Capture the cell that displays the provided text and extract its [x, y] central coordinate. 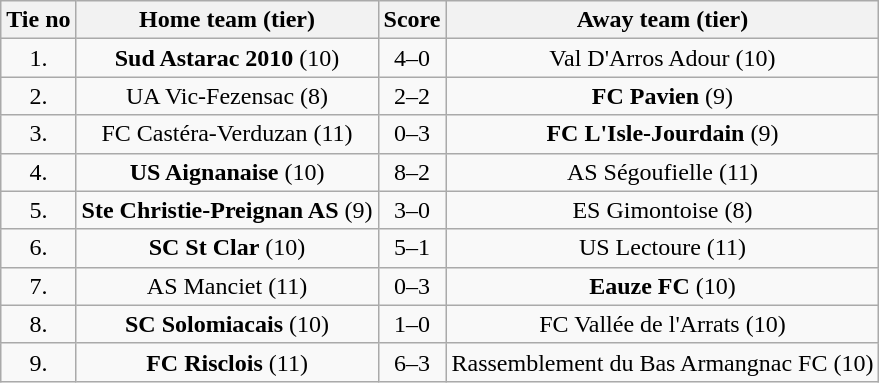
FC Castéra-Verduzan (11) [227, 134]
Eauze FC (10) [662, 286]
2–2 [412, 96]
Val D'Arros Adour (10) [662, 58]
Ste Christie-Preignan AS (9) [227, 210]
8–2 [412, 172]
5–1 [412, 248]
US Lectoure (11) [662, 248]
Sud Astarac 2010 (10) [227, 58]
ES Gimontoise (8) [662, 210]
SC Solomiacais (10) [227, 324]
3–0 [412, 210]
Tie no [38, 20]
3. [38, 134]
1. [38, 58]
Score [412, 20]
5. [38, 210]
4. [38, 172]
AS Manciet (11) [227, 286]
US Aignanaise (10) [227, 172]
6. [38, 248]
8. [38, 324]
AS Ségoufielle (11) [662, 172]
9. [38, 362]
FC Vallée de l'Arrats (10) [662, 324]
FC L'Isle-Jourdain (9) [662, 134]
Away team (tier) [662, 20]
UA Vic-Fezensac (8) [227, 96]
1–0 [412, 324]
2. [38, 96]
FC Risclois (11) [227, 362]
Home team (tier) [227, 20]
Rassemblement du Bas Armangnac FC (10) [662, 362]
SC St Clar (10) [227, 248]
7. [38, 286]
4–0 [412, 58]
6–3 [412, 362]
FC Pavien (9) [662, 96]
